Determine the (X, Y) coordinate at the center of the cell enclosing the given text.  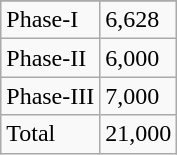
Phase-I (50, 20)
6,628 (138, 20)
Total (50, 134)
Phase-II (50, 58)
21,000 (138, 134)
Phase-III (50, 96)
7,000 (138, 96)
6,000 (138, 58)
